Locate the cell with the specified text and output its (x, y) center coordinate. 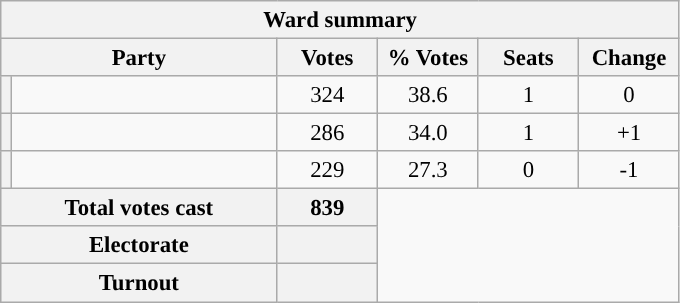
27.3 (428, 170)
-1 (630, 170)
Turnout (139, 283)
229 (328, 170)
Change (630, 58)
286 (328, 133)
324 (328, 95)
839 (328, 208)
Electorate (139, 245)
Ward summary (340, 20)
Total votes cast (139, 208)
34.0 (428, 133)
+1 (630, 133)
Seats (528, 58)
Party (139, 58)
38.6 (428, 95)
% Votes (428, 58)
Votes (328, 58)
